Return the [X, Y] coordinate for the center point of the cell that contains the specified text.  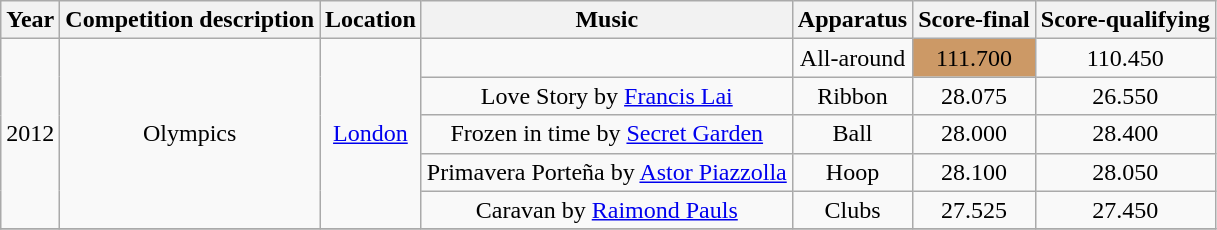
27.525 [974, 210]
Caravan by Raimond Pauls [606, 210]
Competition description [190, 20]
Clubs [852, 210]
Ball [852, 134]
Score-final [974, 20]
Love Story by Francis Lai [606, 96]
111.700 [974, 58]
All-around [852, 58]
Olympics [190, 134]
Music [606, 20]
28.100 [974, 172]
110.450 [1125, 58]
28.050 [1125, 172]
Apparatus [852, 20]
London [371, 134]
26.550 [1125, 96]
Hoop [852, 172]
2012 [30, 134]
27.450 [1125, 210]
28.400 [1125, 134]
Score-qualifying [1125, 20]
28.000 [974, 134]
28.075 [974, 96]
Frozen in time by Secret Garden [606, 134]
Primavera Porteña by Astor Piazzolla [606, 172]
Year [30, 20]
Ribbon [852, 96]
Location [371, 20]
